Detect which cell encompasses the target text, then output its (X, Y) center coordinate. 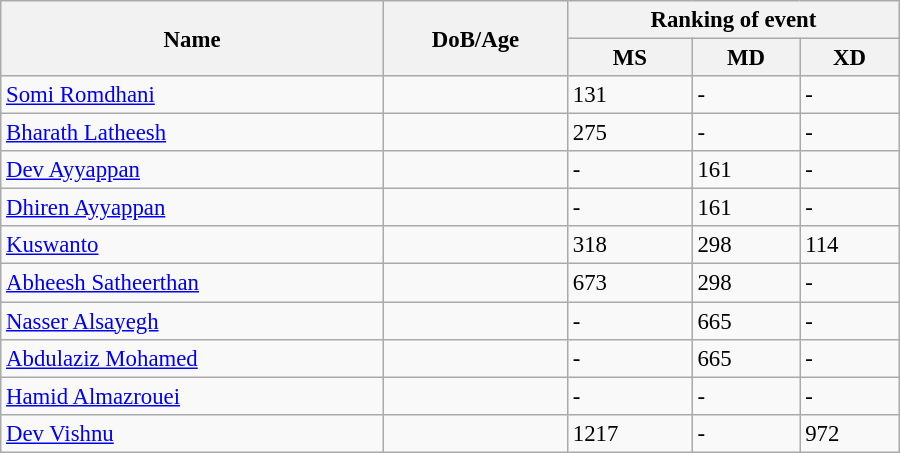
Nasser Alsayegh (192, 321)
Abdulaziz Mohamed (192, 358)
673 (630, 283)
1217 (630, 433)
131 (630, 95)
Dhiren Ayyappan (192, 208)
275 (630, 133)
Dev Ayyappan (192, 170)
MD (746, 58)
DoB/Age (475, 38)
Abheesh Satheerthan (192, 283)
Name (192, 38)
Somi Romdhani (192, 95)
Bharath Latheesh (192, 133)
Hamid Almazrouei (192, 396)
972 (850, 433)
Ranking of event (734, 20)
114 (850, 245)
MS (630, 58)
XD (850, 58)
318 (630, 245)
Dev Vishnu (192, 433)
Kuswanto (192, 245)
